Extract the (x, y) coordinate from the center of the cell holding the provided text.  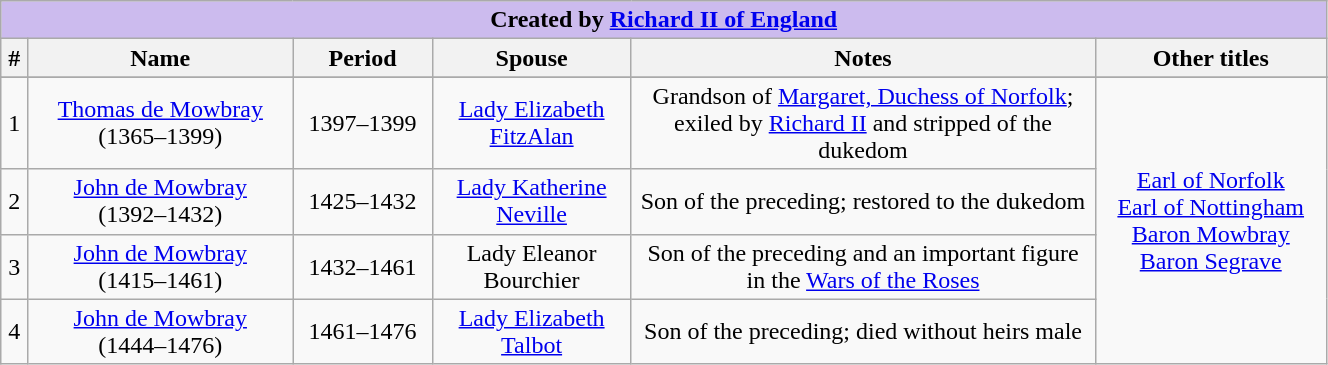
1397–1399 (362, 123)
John de Mowbray(1415–1461) (160, 266)
Thomas de Mowbray(1365–1399) (160, 123)
3 (14, 266)
1432–1461 (362, 266)
4 (14, 332)
Created by Richard II of England (664, 20)
Lady Elizabeth Talbot (532, 332)
2 (14, 202)
Grandson of Margaret, Duchess of Norfolk; exiled by Richard II and stripped of the dukedom (863, 123)
# (14, 58)
Son of the preceding; restored to the dukedom (863, 202)
Period (362, 58)
Son of the preceding and an important figure in the Wars of the Roses (863, 266)
John de Mowbray(1392–1432) (160, 202)
1 (14, 123)
Earl of NorfolkEarl of NottinghamBaron MowbrayBaron Segrave (1210, 220)
Lady Eleanor Bourchier (532, 266)
Spouse (532, 58)
Son of the preceding; died without heirs male (863, 332)
1461–1476 (362, 332)
Name (160, 58)
Other titles (1210, 58)
Lady Katherine Neville (532, 202)
Lady Elizabeth FitzAlan (532, 123)
Notes (863, 58)
John de Mowbray(1444–1476) (160, 332)
1425–1432 (362, 202)
